Search for the cell housing the specified text and yield its [x, y] center coordinate. 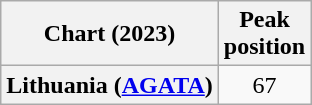
Lithuania (AGATA) [110, 85]
67 [264, 85]
Chart (2023) [110, 34]
Peakposition [264, 34]
